Detect which cell encompasses the target text, then output its [X, Y] center coordinate. 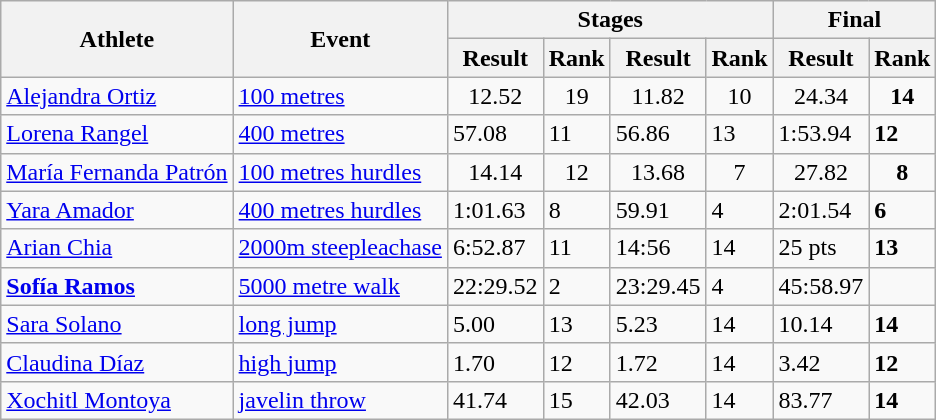
Sara Solano [117, 324]
19 [576, 96]
5.00 [495, 324]
long jump [340, 324]
high jump [340, 362]
23:29.45 [658, 286]
25 pts [821, 248]
100 metres [340, 96]
22:29.52 [495, 286]
Claudina Díaz [117, 362]
100 metres hurdles [340, 172]
5.23 [658, 324]
400 metres hurdles [340, 210]
1.72 [658, 362]
10 [740, 96]
15 [576, 400]
2:01.54 [821, 210]
5000 metre walk [340, 286]
Stages [610, 20]
56.86 [658, 134]
Athlete [117, 39]
7 [740, 172]
13.68 [658, 172]
3.42 [821, 362]
Event [340, 39]
2 [576, 286]
14:56 [658, 248]
400 metres [340, 134]
María Fernanda Patrón [117, 172]
27.82 [821, 172]
41.74 [495, 400]
42.03 [658, 400]
1.70 [495, 362]
57.08 [495, 134]
1:53.94 [821, 134]
Xochitl Montoya [117, 400]
javelin throw [340, 400]
1:01.63 [495, 210]
45:58.97 [821, 286]
6:52.87 [495, 248]
6 [902, 210]
14.14 [495, 172]
Alejandra Ortiz [117, 96]
83.77 [821, 400]
Yara Amador [117, 210]
2000m steepleachase [340, 248]
Arian Chia [117, 248]
12.52 [495, 96]
Final [854, 20]
Sofía Ramos [117, 286]
11.82 [658, 96]
59.91 [658, 210]
Lorena Rangel [117, 134]
10.14 [821, 324]
24.34 [821, 96]
